Provide the (x, y) coordinate of the cell's center where the given text is located.  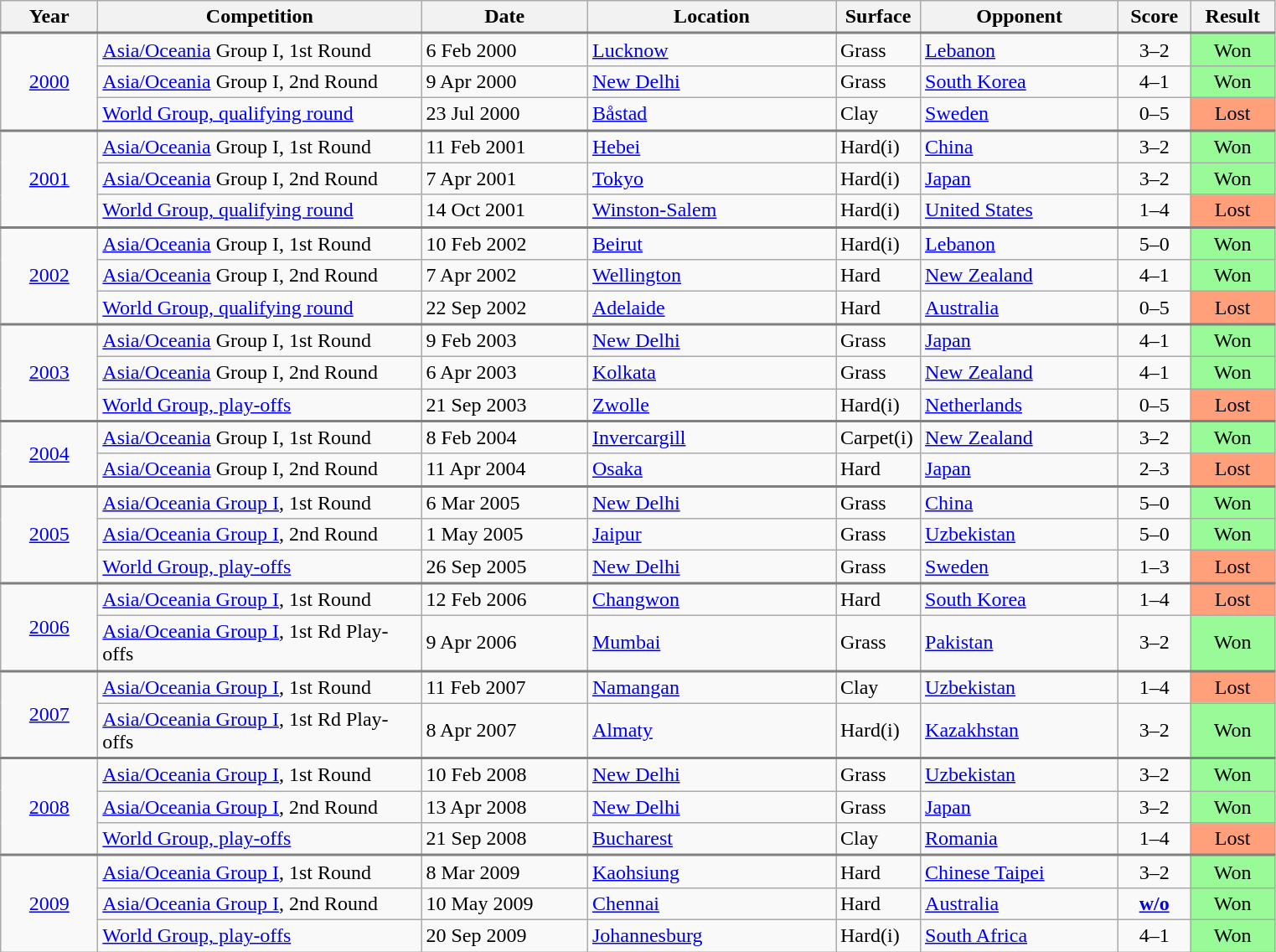
2–3 (1155, 469)
2005 (49, 535)
9 Feb 2003 (504, 340)
21 Sep 2003 (504, 406)
Kazakhstan (1020, 731)
Tokyo (711, 178)
21 Sep 2008 (504, 840)
Wellington (711, 276)
11 Feb 2001 (504, 146)
23 Jul 2000 (504, 114)
Changwon (711, 600)
9 Apr 2000 (504, 81)
South Africa (1020, 935)
Chennai (711, 903)
8 Apr 2007 (504, 731)
10 Feb 2008 (504, 774)
7 Apr 2001 (504, 178)
Location (711, 17)
1–3 (1155, 567)
Result (1233, 17)
Chinese Taipei (1020, 872)
Score (1155, 17)
Pakistan (1020, 643)
Zwolle (711, 406)
2003 (49, 373)
9 Apr 2006 (504, 643)
Surface (878, 17)
Kolkata (711, 372)
1 May 2005 (504, 535)
United States (1020, 211)
2006 (49, 627)
22 Sep 2002 (504, 308)
Date (504, 17)
Jaipur (711, 535)
Båstad (711, 114)
14 Oct 2001 (504, 211)
13 Apr 2008 (504, 807)
Beirut (711, 243)
20 Sep 2009 (504, 935)
Year (49, 17)
Netherlands (1020, 406)
Winston-Salem (711, 211)
6 Apr 2003 (504, 372)
11 Feb 2007 (504, 687)
8 Mar 2009 (504, 872)
2001 (49, 178)
Bucharest (711, 840)
Hebei (711, 146)
2007 (49, 714)
10 Feb 2002 (504, 243)
Namangan (711, 687)
w/o (1155, 903)
2002 (49, 276)
10 May 2009 (504, 903)
7 Apr 2002 (504, 276)
Lucknow (711, 50)
Opponent (1020, 17)
Competition (260, 17)
Osaka (711, 469)
2008 (49, 807)
26 Sep 2005 (504, 567)
6 Mar 2005 (504, 503)
6 Feb 2000 (504, 50)
Mumbai (711, 643)
Carpet(i) (878, 437)
2000 (49, 82)
12 Feb 2006 (504, 600)
2009 (49, 903)
2004 (49, 453)
Invercargill (711, 437)
11 Apr 2004 (504, 469)
Romania (1020, 840)
Almaty (711, 731)
Adelaide (711, 308)
8 Feb 2004 (504, 437)
Johannesburg (711, 935)
Kaohsiung (711, 872)
